Detect which cell encompasses the target text, then output its [x, y] center coordinate. 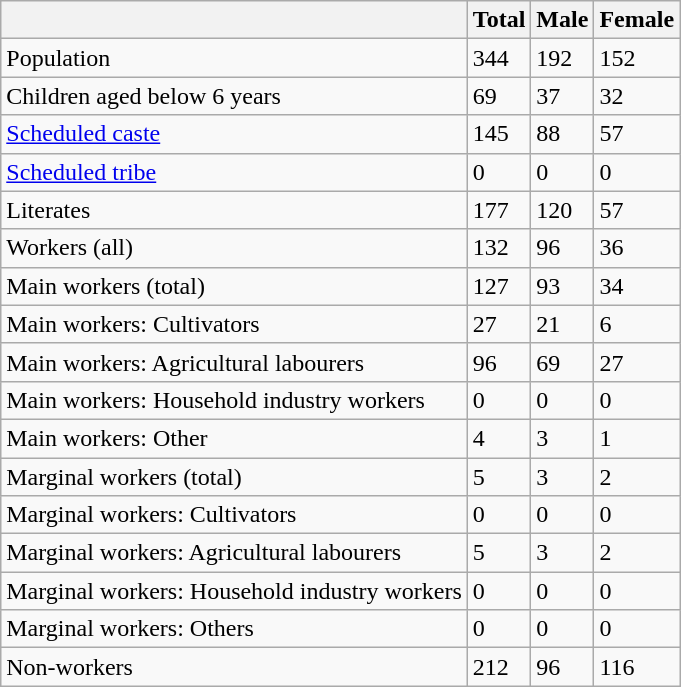
152 [637, 58]
Female [637, 20]
Marginal workers: Cultivators [234, 515]
120 [562, 210]
Children aged below 6 years [234, 96]
344 [499, 58]
Main workers: Other [234, 438]
116 [637, 667]
6 [637, 324]
Non-workers [234, 667]
132 [499, 248]
Male [562, 20]
192 [562, 58]
Marginal workers: Agricultural labourers [234, 553]
4 [499, 438]
177 [499, 210]
Main workers: Agricultural labourers [234, 362]
1 [637, 438]
88 [562, 134]
93 [562, 286]
Main workers (total) [234, 286]
Main workers: Cultivators [234, 324]
34 [637, 286]
21 [562, 324]
Marginal workers: Others [234, 629]
Marginal workers: Household industry workers [234, 591]
Total [499, 20]
Literates [234, 210]
Scheduled caste [234, 134]
Scheduled tribe [234, 172]
Main workers: Household industry workers [234, 400]
212 [499, 667]
Workers (all) [234, 248]
Population [234, 58]
32 [637, 96]
37 [562, 96]
36 [637, 248]
Marginal workers (total) [234, 477]
145 [499, 134]
127 [499, 286]
